Detect which cell encompasses the target text, then output its (x, y) center coordinate. 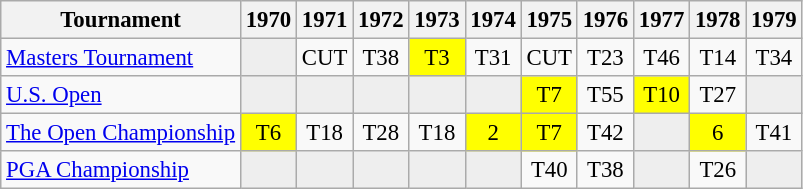
6 (718, 133)
1970 (268, 20)
1976 (605, 20)
1974 (493, 20)
T41 (774, 133)
1979 (774, 20)
T23 (605, 58)
U.S. Open (121, 95)
PGA Championship (121, 170)
T26 (718, 170)
T28 (381, 133)
T42 (605, 133)
T46 (661, 58)
T14 (718, 58)
T40 (549, 170)
Masters Tournament (121, 58)
T10 (661, 95)
1975 (549, 20)
T3 (437, 58)
2 (493, 133)
T27 (718, 95)
1972 (381, 20)
1978 (718, 20)
1971 (325, 20)
The Open Championship (121, 133)
T34 (774, 58)
Tournament (121, 20)
1977 (661, 20)
1973 (437, 20)
T6 (268, 133)
T55 (605, 95)
T31 (493, 58)
